Pinpoint the cell where the given text exists, returning its (X, Y) midpoint coordinate. 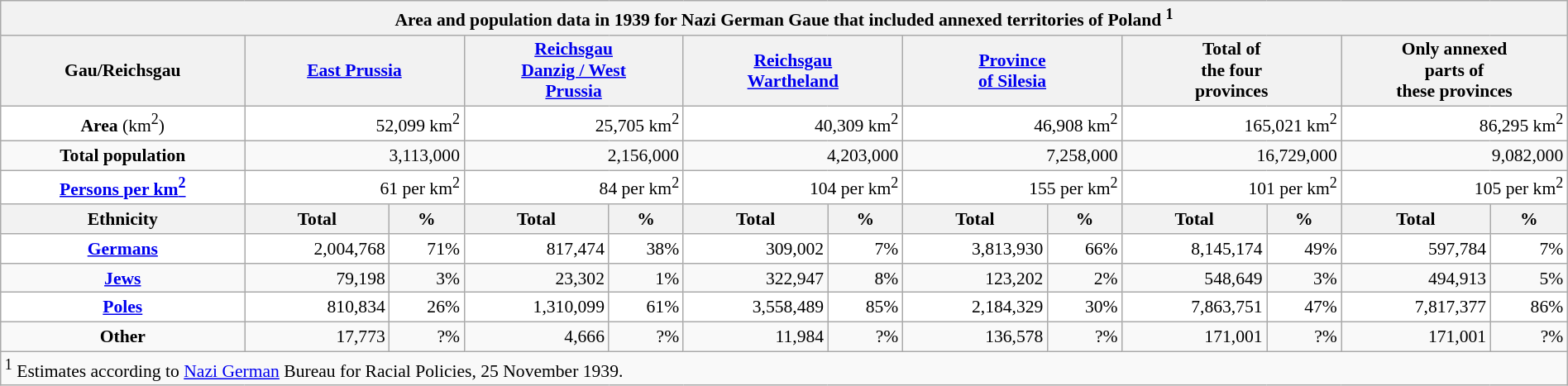
61% (646, 307)
11,984 (756, 337)
548,649 (1194, 279)
85% (865, 307)
40,309 km2 (792, 124)
3,558,489 (756, 307)
38% (646, 249)
Area (km2) (122, 124)
810,834 (318, 307)
597,784 (1416, 249)
2% (1084, 279)
494,913 (1416, 279)
5% (1528, 279)
1% (646, 279)
79,198 (318, 279)
30% (1084, 307)
17,773 (318, 337)
3,813,930 (974, 249)
4,203,000 (792, 155)
25,705 km2 (574, 124)
Only annexed parts of these provinces (1454, 71)
Area and population data in 1939 for Nazi German Gaue that included annexed territories of Poland 1 (784, 18)
123,202 (974, 279)
Persons per km2 (122, 187)
47% (1304, 307)
322,947 (756, 279)
2,156,000 (574, 155)
Reichsgau Wartheland (792, 71)
104 per km2 (792, 187)
7,817,377 (1416, 307)
Total of the four provinces (1232, 71)
49% (1304, 249)
101 per km2 (1232, 187)
86% (1528, 307)
Ethnicity (122, 219)
309,002 (756, 249)
4,666 (536, 337)
Province of Silesia (1012, 71)
23,302 (536, 279)
Gau/Reichsgau (122, 71)
1 Estimates according to Nazi German Bureau for Racial Policies, 25 November 1939. (784, 369)
84 per km2 (574, 187)
66% (1084, 249)
Other (122, 337)
2,184,329 (974, 307)
105 per km2 (1454, 187)
1,310,099 (536, 307)
Jews (122, 279)
71% (427, 249)
Germans (122, 249)
7,258,000 (1012, 155)
136,578 (974, 337)
Reichsgau Danzig / West Prussia (574, 71)
52,099 km2 (354, 124)
155 per km2 (1012, 187)
3,113,000 (354, 155)
46,908 km2 (1012, 124)
165,021 km2 (1232, 124)
9,082,000 (1454, 155)
7,863,751 (1194, 307)
2,004,768 (318, 249)
East Prussia (354, 71)
Poles (122, 307)
Total population (122, 155)
16,729,000 (1232, 155)
817,474 (536, 249)
86,295 km2 (1454, 124)
8% (865, 279)
26% (427, 307)
61 per km2 (354, 187)
8,145,174 (1194, 249)
